Capture the cell that displays the provided text and extract its [X, Y] central coordinate. 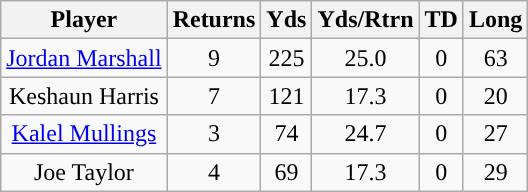
225 [286, 58]
20 [495, 96]
Joe Taylor [84, 172]
74 [286, 134]
24.7 [366, 134]
4 [214, 172]
Keshaun Harris [84, 96]
7 [214, 96]
Yds [286, 20]
121 [286, 96]
Returns [214, 20]
TD [441, 20]
Jordan Marshall [84, 58]
Player [84, 20]
29 [495, 172]
3 [214, 134]
69 [286, 172]
Long [495, 20]
Kalel Mullings [84, 134]
25.0 [366, 58]
9 [214, 58]
Yds/Rtrn [366, 20]
63 [495, 58]
27 [495, 134]
